Find where the given text appears and provide that cell's center as (X, Y) coordinate. 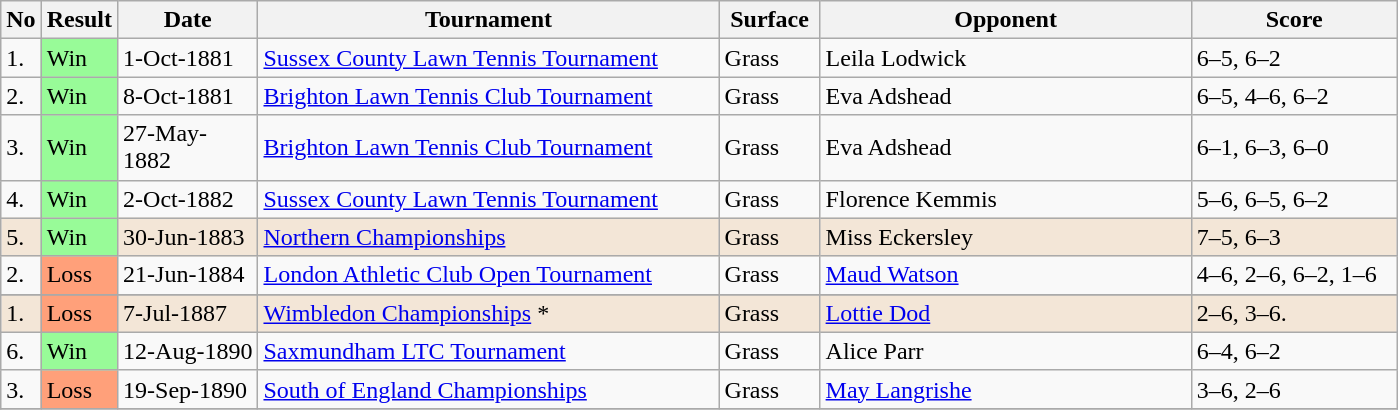
5–6, 6–5, 6–2 (1294, 199)
6. (21, 351)
7–5, 6–3 (1294, 237)
4. (21, 199)
27-May-1882 (188, 148)
3–6, 2–6 (1294, 389)
5. (21, 237)
4–6, 2–6, 6–2, 1–6 (1294, 275)
6–5, 4–6, 6–2 (1294, 96)
South of England Championships (488, 389)
1-Oct-1881 (188, 58)
8-Oct-1881 (188, 96)
Date (188, 20)
Saxmundham LTC Tournament (488, 351)
6–1, 6–3, 6–0 (1294, 148)
Northern Championships (488, 237)
2–6, 3–6. (1294, 313)
19‑Sep‑1890 (188, 389)
Leila Lodwick (1006, 58)
Alice Parr (1006, 351)
6–4, 6–2 (1294, 351)
6–5, 6–2 (1294, 58)
Result (79, 20)
May Langrishe (1006, 389)
London Athletic Club Open Tournament (488, 275)
Surface (770, 20)
Score (1294, 20)
30-Jun-1883 (188, 237)
Florence Kemmis (1006, 199)
Tournament (488, 20)
No (21, 20)
2-Oct-1882 (188, 199)
Opponent (1006, 20)
21‑Jun‑1884 (188, 275)
Maud Watson (1006, 275)
Wimbledon Championships * (488, 313)
Lottie Dod (1006, 313)
12‑Aug‑1890 (188, 351)
Miss Eckersley (1006, 237)
7‑Jul‑1887 (188, 313)
